Provide the (x, y) coordinate of the cell's center where the given text is located.  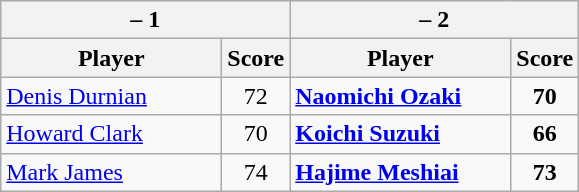
72 (256, 96)
Naomichi Ozaki (400, 96)
Koichi Suzuki (400, 134)
Hajime Meshiai (400, 172)
Denis Durnian (112, 96)
66 (545, 134)
– 2 (434, 20)
– 1 (146, 20)
Mark James (112, 172)
73 (545, 172)
74 (256, 172)
Howard Clark (112, 134)
